Determine the (x, y) coordinate at the center of the cell enclosing the given text.  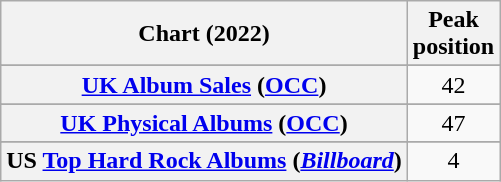
UK Physical Albums (OCC) (204, 123)
Chart (2022) (204, 34)
42 (453, 85)
Peakposition (453, 34)
4 (453, 161)
UK Album Sales (OCC) (204, 85)
47 (453, 123)
US Top Hard Rock Albums (Billboard) (204, 161)
